Search for the cell housing the specified text and yield its [X, Y] center coordinate. 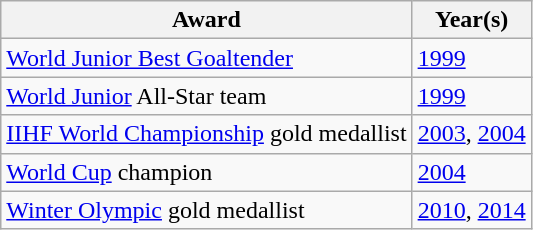
2004 [472, 172]
Award [206, 20]
IIHF World Championship gold medallist [206, 134]
2010, 2014 [472, 210]
2003, 2004 [472, 134]
World Junior Best Goaltender [206, 58]
World Cup champion [206, 172]
Winter Olympic gold medallist [206, 210]
Year(s) [472, 20]
World Junior All-Star team [206, 96]
